Determine the [x, y] coordinate at the center of the cell enclosing the given text.  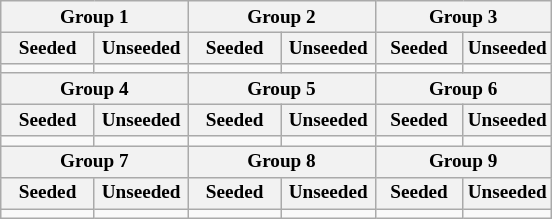
Group 1 [94, 17]
Group 8 [282, 161]
Group 6 [463, 89]
Group 9 [463, 161]
Group 2 [282, 17]
Group 7 [94, 161]
Group 4 [94, 89]
Group 3 [463, 17]
Group 5 [282, 89]
